Return the [X, Y] coordinate for the center point of the cell that contains the specified text.  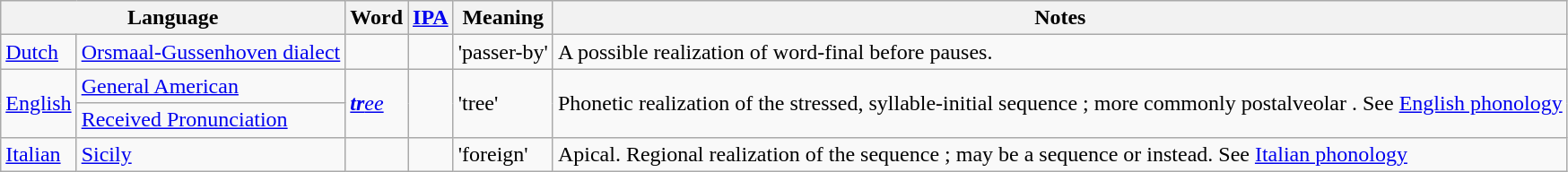
General American [211, 86]
Orsmaal-Gussenhoven dialect [211, 52]
Italian [39, 154]
Apical. Regional realization of the sequence ; may be a sequence or instead. See Italian phonology [1060, 154]
IPA [431, 18]
English [39, 103]
Language [173, 18]
Sicily [211, 154]
tree [377, 103]
Received Pronunciation [211, 120]
Notes [1060, 18]
'tree' [502, 103]
Phonetic realization of the stressed, syllable-initial sequence ; more commonly postalveolar . See English phonology [1060, 103]
Meaning [502, 18]
'foreign' [502, 154]
'passer-by' [502, 52]
Dutch [39, 52]
Word [377, 18]
A possible realization of word-final before pauses. [1060, 52]
